Determine the [X, Y] coordinate at the center of the cell enclosing the given text.  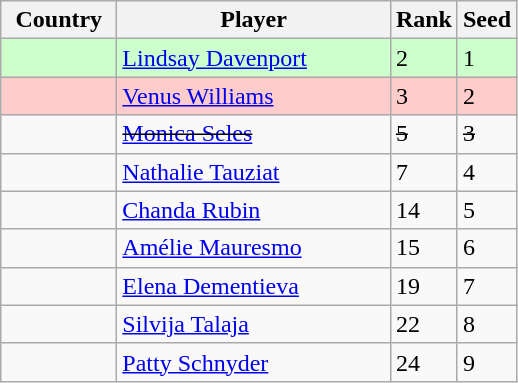
Nathalie Tauziat [254, 172]
Seed [486, 20]
14 [424, 210]
Country [59, 20]
8 [486, 324]
Patty Schnyder [254, 362]
Rank [424, 20]
Elena Dementieva [254, 286]
Player [254, 20]
6 [486, 248]
Amélie Mauresmo [254, 248]
1 [486, 58]
Venus Williams [254, 96]
24 [424, 362]
4 [486, 172]
Lindsay Davenport [254, 58]
Chanda Rubin [254, 210]
19 [424, 286]
Silvija Talaja [254, 324]
15 [424, 248]
9 [486, 362]
22 [424, 324]
Monica Seles [254, 134]
